Find where the given text appears and provide that cell's center as (x, y) coordinate. 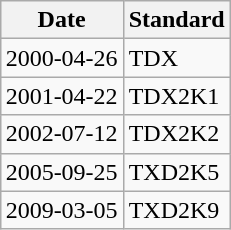
TDX2K2 (176, 134)
Standard (176, 20)
2005-09-25 (62, 172)
TXD2K5 (176, 172)
2009-03-05 (62, 210)
TDX (176, 58)
2000-04-26 (62, 58)
Date (62, 20)
2002-07-12 (62, 134)
2001-04-22 (62, 96)
TXD2K9 (176, 210)
TDX2K1 (176, 96)
